Extract the [x, y] coordinate from the center of the cell holding the provided text.  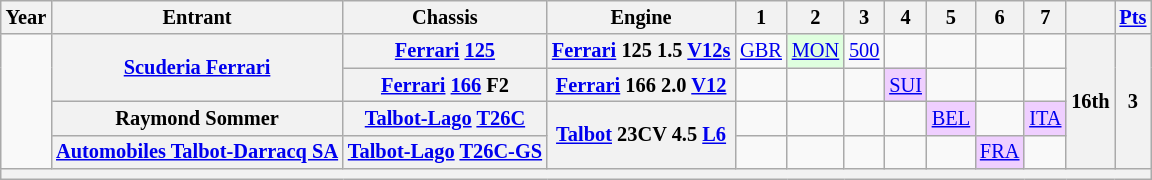
6 [1000, 17]
Pts [1134, 17]
Talbot 23CV 4.5 L6 [641, 134]
Scuderia Ferrari [197, 68]
7 [1045, 17]
ITA [1045, 118]
4 [906, 17]
Ferrari 125 1.5 V12s [641, 51]
MON [816, 51]
GBR [761, 51]
Talbot-Lago T26C-GS [445, 152]
Engine [641, 17]
5 [951, 17]
Ferrari 125 [445, 51]
Raymond Sommer [197, 118]
1 [761, 17]
500 [864, 51]
2 [816, 17]
Entrant [197, 17]
16th [1090, 102]
Automobiles Talbot-Darracq SA [197, 152]
Talbot-Lago T26C [445, 118]
Chassis [445, 17]
SUI [906, 85]
Ferrari 166 F2 [445, 85]
Ferrari 166 2.0 V12 [641, 85]
BEL [951, 118]
FRA [1000, 152]
Year [26, 17]
